Determine the (x, y) coordinate at the center of the cell enclosing the given text.  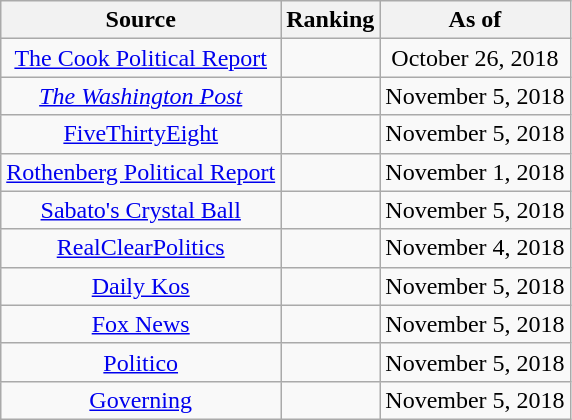
Source (141, 20)
As of (475, 20)
November 4, 2018 (475, 248)
The Washington Post (141, 96)
Rothenberg Political Report (141, 172)
Sabato's Crystal Ball (141, 210)
Fox News (141, 324)
Ranking (330, 20)
November 1, 2018 (475, 172)
FiveThirtyEight (141, 134)
RealClearPolitics (141, 248)
The Cook Political Report (141, 58)
Governing (141, 400)
Politico (141, 362)
Daily Kos (141, 286)
October 26, 2018 (475, 58)
